Detect which cell encompasses the target text, then output its (x, y) center coordinate. 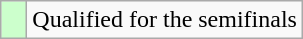
Qualified for the semifinals (165, 20)
